Extract the (x, y) coordinate from the center of the cell holding the provided text.  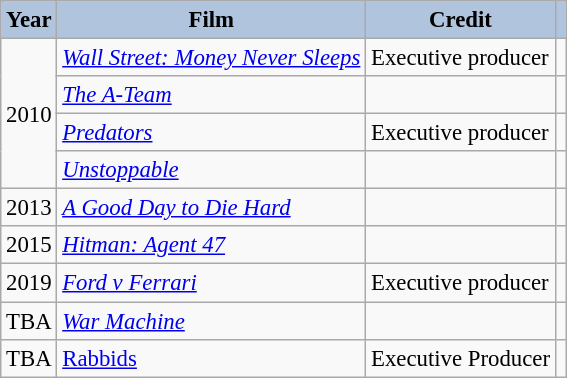
Credit (461, 20)
A Good Day to Die Hard (212, 208)
War Machine (212, 321)
Ford v Ferrari (212, 283)
Unstoppable (212, 170)
Hitman: Agent 47 (212, 245)
Year (29, 20)
2019 (29, 283)
Executive Producer (461, 358)
Film (212, 20)
The A-Team (212, 95)
2015 (29, 245)
Wall Street: Money Never Sleeps (212, 58)
Rabbids (212, 358)
Predators (212, 133)
2010 (29, 114)
2013 (29, 208)
